Return [X, Y] of the center of cell containing provided text 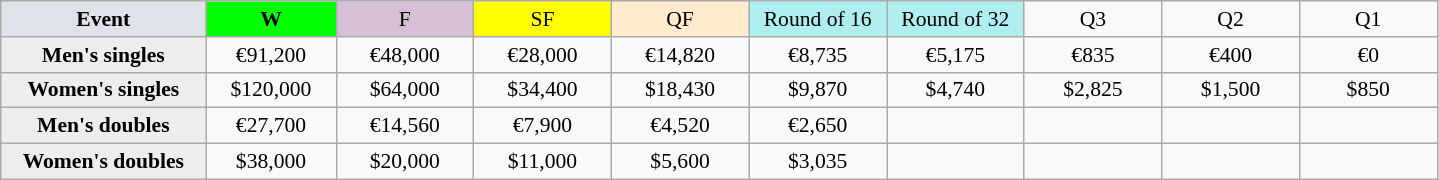
€8,735 [818, 55]
€400 [1231, 55]
$1,500 [1231, 90]
Q2 [1231, 19]
$11,000 [543, 162]
€2,650 [818, 126]
€835 [1093, 55]
€48,000 [405, 55]
$34,400 [543, 90]
€5,175 [955, 55]
€14,820 [680, 55]
W [271, 19]
Women's singles [104, 90]
$850 [1368, 90]
€14,560 [405, 126]
Round of 16 [818, 19]
Event [104, 19]
Q1 [1368, 19]
$2,825 [1093, 90]
$38,000 [271, 162]
$18,430 [680, 90]
QF [680, 19]
$120,000 [271, 90]
$64,000 [405, 90]
€91,200 [271, 55]
Q3 [1093, 19]
Men's singles [104, 55]
€27,700 [271, 126]
€28,000 [543, 55]
$3,035 [818, 162]
€0 [1368, 55]
Round of 32 [955, 19]
€7,900 [543, 126]
$20,000 [405, 162]
$5,600 [680, 162]
€4,520 [680, 126]
F [405, 19]
Women's doubles [104, 162]
Men's doubles [104, 126]
$4,740 [955, 90]
SF [543, 19]
$9,870 [818, 90]
